Pinpoint the cell where the given text exists, returning its [X, Y] midpoint coordinate. 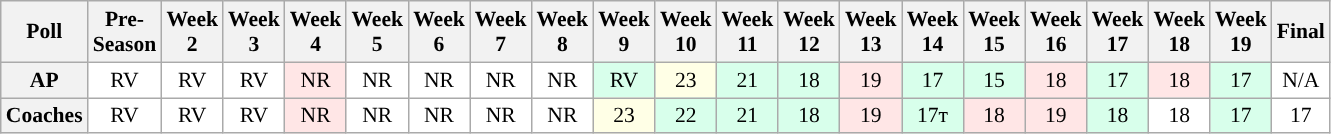
Week8 [562, 32]
Week7 [501, 32]
Week4 [316, 32]
Week16 [1056, 32]
Week6 [439, 32]
Final [1301, 32]
Week19 [1241, 32]
Week5 [377, 32]
Week3 [254, 32]
Coaches [44, 116]
Poll [44, 32]
Week2 [192, 32]
Week13 [871, 32]
AP [44, 80]
N/A [1301, 80]
Week15 [994, 32]
Week17 [1118, 32]
Week18 [1179, 32]
15 [994, 80]
17т [933, 116]
Pre-Season [125, 32]
Week14 [933, 32]
Week10 [686, 32]
Week9 [624, 32]
22 [686, 116]
Week11 [748, 32]
Week12 [809, 32]
